Extract the (x, y) coordinate from the center of the cell holding the provided text.  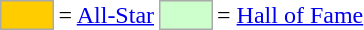
= All-Star (106, 15)
